Output the [x, y] coordinate of the center of the cell containing the given text.  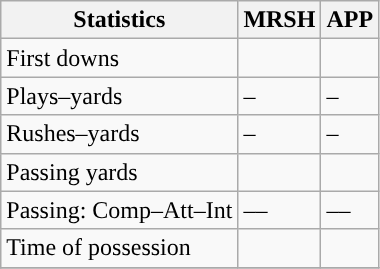
Time of possession [120, 248]
APP [350, 20]
MRSH [280, 20]
Passing yards [120, 172]
Rushes–yards [120, 134]
Passing: Comp–Att–Int [120, 210]
Plays–yards [120, 96]
Statistics [120, 20]
First downs [120, 58]
